Provide the (X, Y) coordinate of the cell's center where the given text is located.  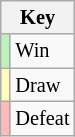
Win (42, 51)
Defeat (42, 118)
Draw (42, 85)
Key (38, 17)
